For the text-containing cell, return its midpoint in [X, Y] coordinate format. 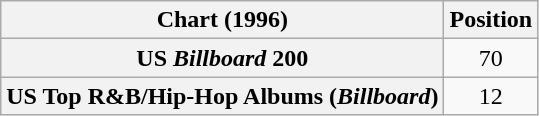
US Top R&B/Hip-Hop Albums (Billboard) [222, 96]
70 [491, 58]
12 [491, 96]
Chart (1996) [222, 20]
US Billboard 200 [222, 58]
Position [491, 20]
